Detect which cell encompasses the target text, then output its (X, Y) center coordinate. 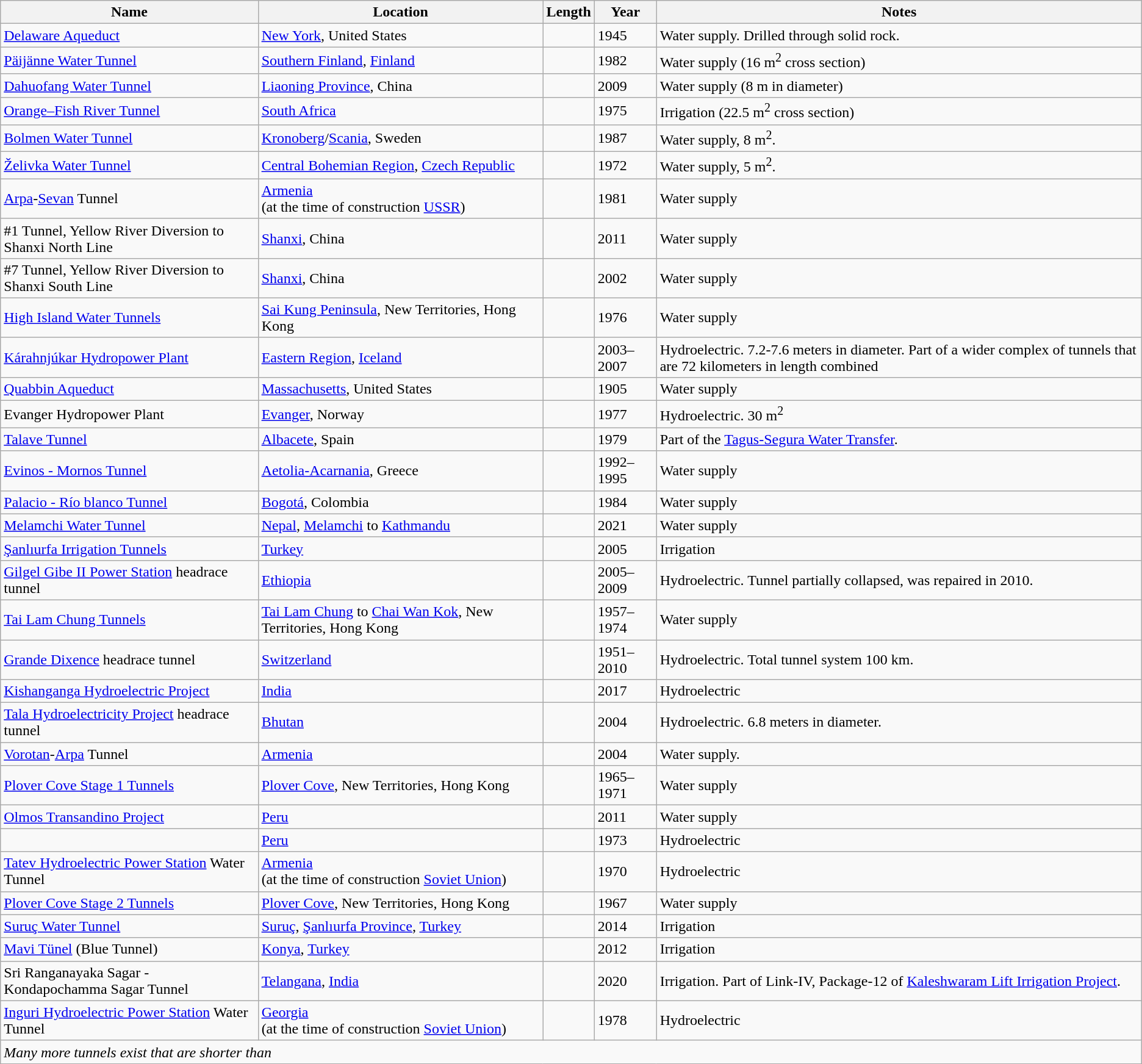
2012 (625, 949)
Plover Cove Stage 2 Tunnels (129, 903)
Talave Tunnel (129, 439)
Water supply. (899, 754)
2005 (625, 548)
Inguri Hydroelectric Power Station Water Tunnel (129, 1020)
Georgia(at the time of construction Soviet Union) (400, 1020)
1970 (625, 871)
Albacete, Spain (400, 439)
1975 (625, 111)
1992–1995 (625, 471)
1982 (625, 61)
#7 Tunnel, Yellow River Diversion to Shanxi South Line (129, 278)
Length (569, 12)
2014 (625, 926)
2009 (625, 85)
2005–2009 (625, 580)
Bolmen Water Tunnel (129, 138)
1973 (625, 840)
Hydroelectric. Tunnel partially collapsed, was repaired in 2010. (899, 580)
Vorotan-Arpa Tunnel (129, 754)
Grande Dixence headrace tunnel (129, 660)
Tala Hydroelectricity Project headrace tunnel (129, 722)
Liaoning Province, China (400, 85)
Kishanganga Hydroelectric Project (129, 691)
Water supply, 5 m2. (899, 166)
Year (625, 12)
Switzerland (400, 660)
Tai Lam Chung Tunnels (129, 620)
Massachusetts, United States (400, 389)
Name (129, 12)
Konya, Turkey (400, 949)
1972 (625, 166)
1965–1971 (625, 786)
Suruç Water Tunnel (129, 926)
Päijänne Water Tunnel (129, 61)
Water supply (16 m2 cross section) (899, 61)
2017 (625, 691)
2003–2007 (625, 358)
Hydroelectric. 6.8 meters in diameter. (899, 722)
Telangana, India (400, 981)
Location (400, 12)
Armenia(at the time of construction Soviet Union) (400, 871)
1984 (625, 502)
1957–1974 (625, 620)
Delaware Aqueduct (129, 35)
New York, United States (400, 35)
1951–2010 (625, 660)
Armenia (400, 754)
Hydroelectric. 7.2-7.6 meters in diameter. Part of a wider complex of tunnels that are 72 kilometers in length combined (899, 358)
1981 (625, 199)
Water supply. Drilled through solid rock. (899, 35)
Mavi Tünel (Blue Tunnel) (129, 949)
High Island Water Tunnels (129, 317)
Ethiopia (400, 580)
Suruç, Şanlıurfa Province, Turkey (400, 926)
Plover Cove Stage 1 Tunnels (129, 786)
2020 (625, 981)
Quabbin Aqueduct (129, 389)
South Africa (400, 111)
Želivka Water Tunnel (129, 166)
1979 (625, 439)
India (400, 691)
#1 Tunnel, Yellow River Diversion to Shanxi North Line (129, 238)
2021 (625, 525)
1905 (625, 389)
Evinos - Mornos Tunnel (129, 471)
2002 (625, 278)
1976 (625, 317)
Bogotá, Colombia (400, 502)
Turkey (400, 548)
Kronoberg/Scania, Sweden (400, 138)
1945 (625, 35)
Many more tunnels exist that are shorter than (571, 1052)
Melamchi Water Tunnel (129, 525)
Evanger Hydropower Plant (129, 415)
1987 (625, 138)
Bhutan (400, 722)
1978 (625, 1020)
Part of the Tagus-Segura Water Transfer. (899, 439)
Water supply (8 m in diameter) (899, 85)
Notes (899, 12)
Tatev Hydroelectric Power Station Water Tunnel (129, 871)
Tai Lam Chung to Chai Wan Kok, New Territories, Hong Kong (400, 620)
Aetolia-Acarnania, Greece (400, 471)
Hydroelectric. 30 m2 (899, 415)
Irrigation (22.5 m2 cross section) (899, 111)
Nepal, Melamchi to Kathmandu (400, 525)
Evanger, Norway (400, 415)
1967 (625, 903)
Southern Finland, Finland (400, 61)
Olmos Transandino Project (129, 817)
Sri Ranganayaka Sagar - Kondapochamma Sagar Tunnel (129, 981)
Dahuofang Water Tunnel (129, 85)
Armenia(at the time of construction USSR) (400, 199)
1977 (625, 415)
Sai Kung Peninsula, New Territories, Hong Kong (400, 317)
Şanlıurfa Irrigation Tunnels (129, 548)
Central Bohemian Region, Czech Republic (400, 166)
Palacio - Río blanco Tunnel (129, 502)
Orange–Fish River Tunnel (129, 111)
Water supply, 8 m2. (899, 138)
Gilgel Gibe II Power Station headrace tunnel (129, 580)
Arpa-Sevan Tunnel (129, 199)
Hydroelectric. Total tunnel system 100 km. (899, 660)
Eastern Region, Iceland (400, 358)
Kárahnjúkar Hydropower Plant (129, 358)
Irrigation. Part of Link-IV, Package-12 of Kaleshwaram Lift Irrigation Project. (899, 981)
